Locate the cell with the specified text and output its (x, y) center coordinate. 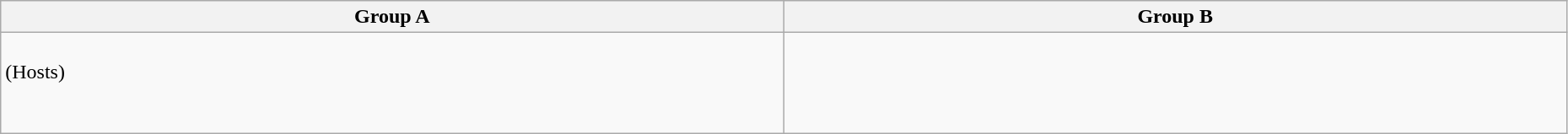
(Hosts) (392, 83)
Group A (392, 17)
Group B (1175, 17)
